Return (x, y) of the center of cell containing provided text 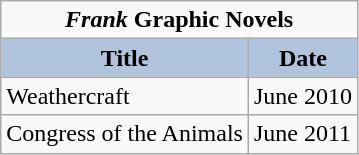
Congress of the Animals (125, 134)
Frank Graphic Novels (180, 20)
Date (302, 58)
June 2011 (302, 134)
Title (125, 58)
June 2010 (302, 96)
Weathercraft (125, 96)
